Scan for the cell matching the given text and deliver its (X, Y) coordinate at center. 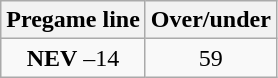
Over/under (210, 20)
59 (210, 58)
NEV –14 (74, 58)
Pregame line (74, 20)
